Identify which cell holds the provided text, then report its (x, y) central coordinate. 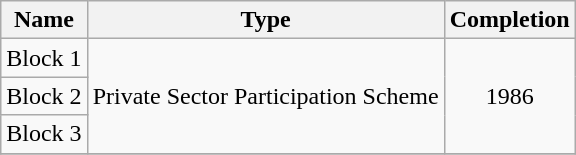
Block 3 (44, 134)
Name (44, 20)
Block 2 (44, 96)
Private Sector Participation Scheme (266, 96)
Block 1 (44, 58)
1986 (510, 96)
Completion (510, 20)
Type (266, 20)
